Provide the [X, Y] coordinate of the cell's center where the given text is located.  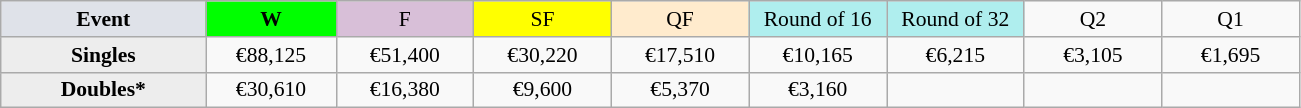
Q1 [1231, 19]
W [271, 19]
€10,165 [818, 55]
€30,220 [543, 55]
Round of 16 [818, 19]
€17,510 [680, 55]
€16,380 [405, 90]
F [405, 19]
€88,125 [271, 55]
€6,215 [955, 55]
Round of 32 [955, 19]
€51,400 [405, 55]
€30,610 [271, 90]
SF [543, 19]
Doubles* [104, 90]
€3,160 [818, 90]
QF [680, 19]
€9,600 [543, 90]
€3,105 [1093, 55]
Singles [104, 55]
Event [104, 19]
€5,370 [680, 90]
Q2 [1093, 19]
€1,695 [1231, 55]
